Find where the given text appears and provide that cell's center as (x, y) coordinate. 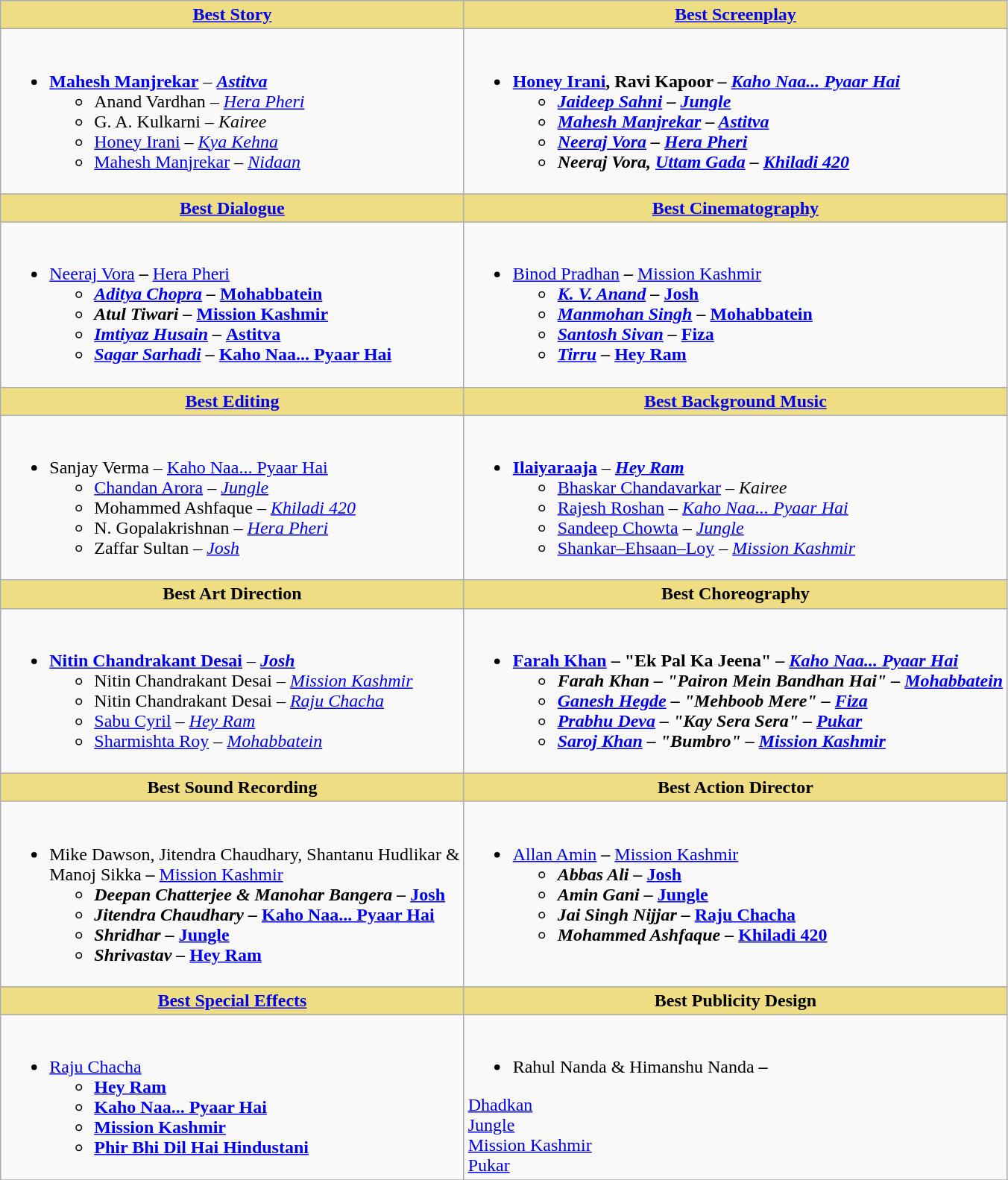
Allan Amin – Mission KashmirAbbas Ali – JoshAmin Gani – JungleJai Singh Nijjar – Raju ChachaMohammed Ashfaque – Khiladi 420 (735, 894)
Best Special Effects (233, 1000)
Best Editing (233, 401)
Best Screenplay (735, 15)
Rahul Nanda & Himanshu Nanda –Dhadkan Jungle Mission Kashmir Pukar (735, 1097)
Best Choreography (735, 594)
Best Dialogue (233, 208)
Binod Pradhan – Mission KashmirK. V. Anand – JoshManmohan Singh – MohabbateinSantosh Sivan – FizaTirru – Hey Ram (735, 304)
Best Sound Recording (233, 787)
Best Story (233, 15)
Best Cinematography (735, 208)
Best Publicity Design (735, 1000)
Best Background Music (735, 401)
Raju ChachaHey RamKaho Naa... Pyaar HaiMission KashmirPhir Bhi Dil Hai Hindustani (233, 1097)
Sanjay Verma – Kaho Naa... Pyaar HaiChandan Arora – JungleMohammed Ashfaque – Khiladi 420N. Gopalakrishnan – Hera PheriZaffar Sultan – Josh (233, 498)
Mahesh Manjrekar – AstitvaAnand Vardhan – Hera PheriG. A. Kulkarni – KaireeHoney Irani – Kya KehnaMahesh Manjrekar – Nidaan (233, 112)
Best Action Director (735, 787)
Neeraj Vora – Hera PheriAditya Chopra – MohabbateinAtul Tiwari – Mission KashmirImtiyaz Husain – AstitvaSagar Sarhadi – Kaho Naa... Pyaar Hai (233, 304)
Best Art Direction (233, 594)
Ilaiyaraaja – Hey RamBhaskar Chandavarkar – KaireeRajesh Roshan – Kaho Naa... Pyaar HaiSandeep Chowta – JungleShankar–Ehsaan–Loy – Mission Kashmir (735, 498)
